Scan for the cell matching the given text and deliver its [X, Y] coordinate at center. 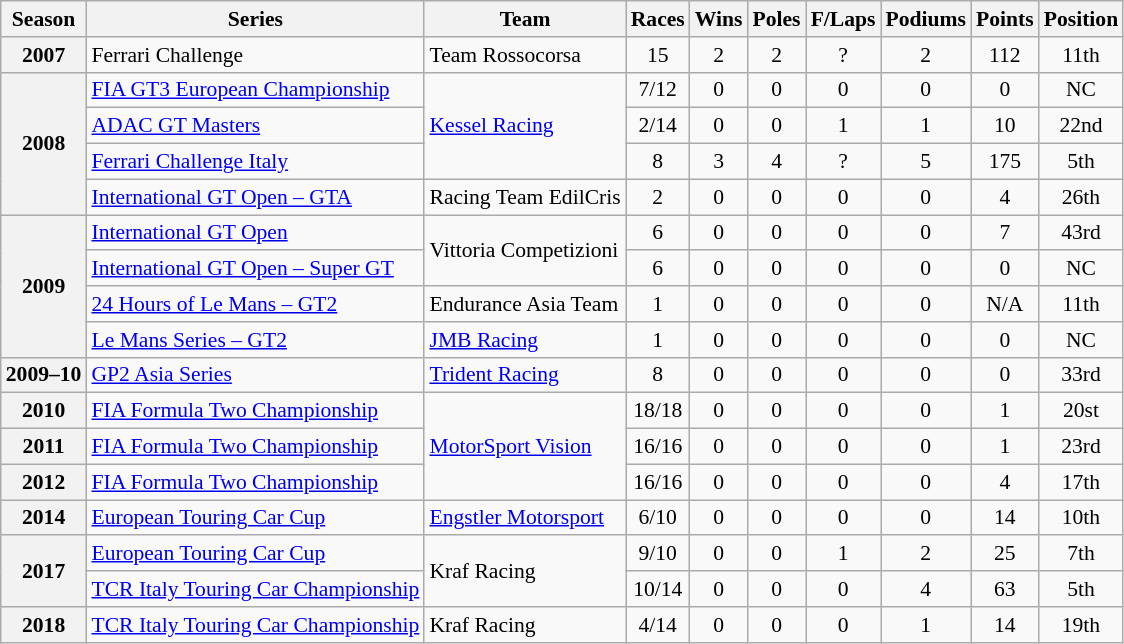
Team [524, 19]
Racing Team EdilCris [524, 197]
Position [1081, 19]
23rd [1081, 447]
17th [1081, 482]
2008 [44, 143]
7th [1081, 554]
9/10 [658, 554]
63 [1005, 589]
10 [1005, 126]
Engstler Motorsport [524, 518]
Podiums [926, 19]
Le Mans Series – GT2 [255, 340]
7 [1005, 233]
2009–10 [44, 375]
2009 [44, 286]
F/Laps [844, 19]
N/A [1005, 304]
2012 [44, 482]
112 [1005, 55]
International GT Open [255, 233]
43rd [1081, 233]
26th [1081, 197]
JMB Racing [524, 340]
Series [255, 19]
Poles [776, 19]
4/14 [658, 625]
Ferrari Challenge Italy [255, 162]
Kessel Racing [524, 126]
25 [1005, 554]
22nd [1081, 126]
2014 [44, 518]
3 [719, 162]
24 Hours of Le Mans – GT2 [255, 304]
Races [658, 19]
6/10 [658, 518]
5 [926, 162]
ADAC GT Masters [255, 126]
15 [658, 55]
2017 [44, 572]
Endurance Asia Team [524, 304]
Team Rossocorsa [524, 55]
International GT Open – GTA [255, 197]
2/14 [658, 126]
10/14 [658, 589]
2018 [44, 625]
Vittoria Competizioni [524, 250]
Trident Racing [524, 375]
7/12 [658, 90]
GP2 Asia Series [255, 375]
175 [1005, 162]
Wins [719, 19]
33rd [1081, 375]
10th [1081, 518]
International GT Open – Super GT [255, 269]
FIA GT3 European Championship [255, 90]
2010 [44, 411]
19th [1081, 625]
Points [1005, 19]
2011 [44, 447]
20st [1081, 411]
Season [44, 19]
18/18 [658, 411]
Ferrari Challenge [255, 55]
2007 [44, 55]
MotorSport Vision [524, 446]
